Locate the cell with the specified text and output its [x, y] center coordinate. 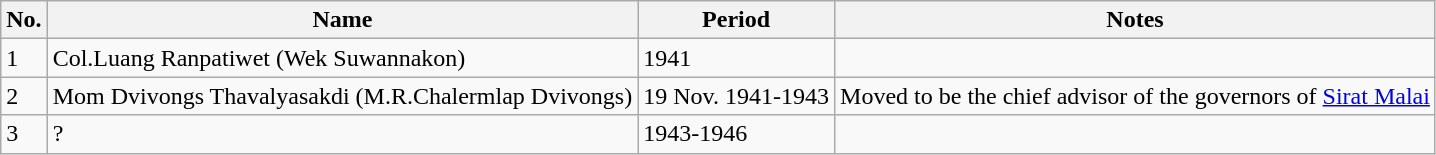
Period [736, 20]
Col.Luang Ranpatiwet (Wek Suwannakon) [342, 58]
1943-1946 [736, 134]
Mom Dvivongs Thavalyasakdi (M.R.Chalermlap Dvivongs) [342, 96]
Notes [1136, 20]
Moved to be the chief advisor of the governors of Sirat Malai [1136, 96]
2 [24, 96]
No. [24, 20]
1 [24, 58]
? [342, 134]
Name [342, 20]
3 [24, 134]
1941 [736, 58]
19 Nov. 1941-1943 [736, 96]
